Extract the [x, y] coordinate from the center of the cell holding the provided text.  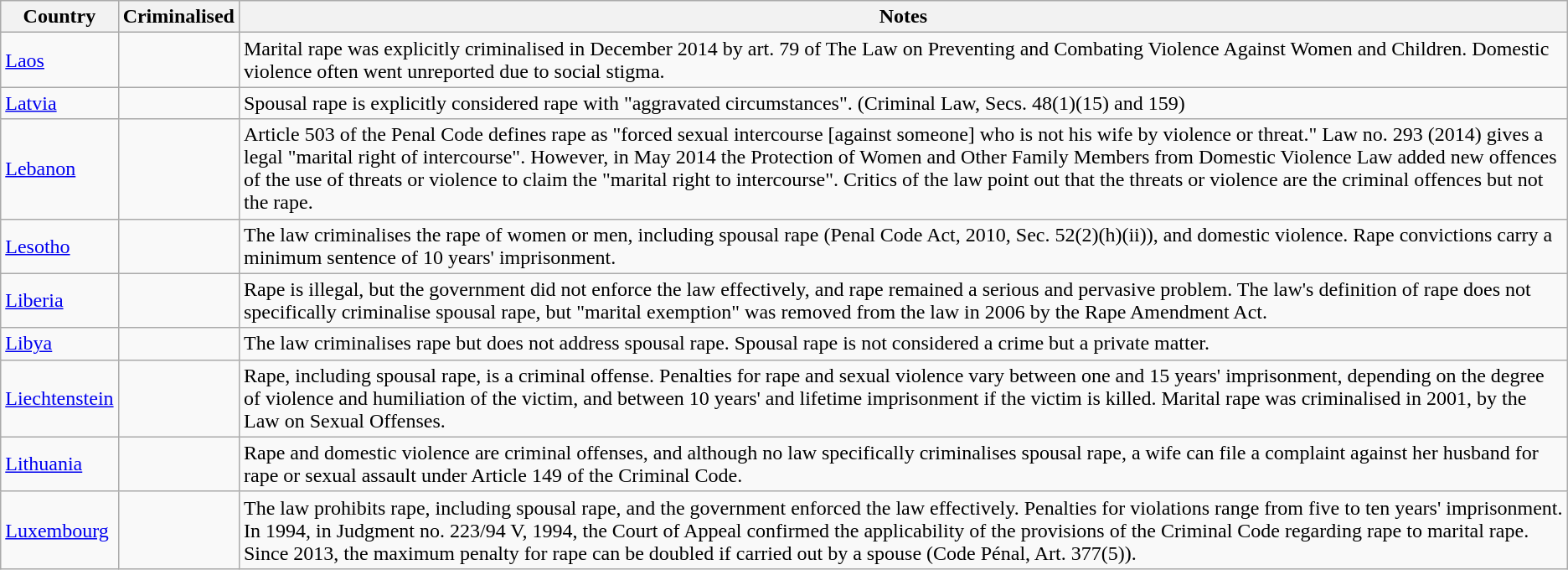
Lebanon [59, 169]
Notes [903, 17]
Liberia [59, 300]
Country [59, 17]
Lesotho [59, 246]
Luxembourg [59, 530]
Liechtenstein [59, 398]
Criminalised [178, 17]
Laos [59, 60]
Libya [59, 344]
The law criminalises rape but does not address spousal rape. Spousal rape is not considered a crime but a private matter. [903, 344]
Lithuania [59, 464]
Latvia [59, 103]
Spousal rape is explicitly considered rape with "aggravated circumstances". (Criminal Law, Secs. 48(1)(15) and 159) [903, 103]
